Search for the cell housing the specified text and yield its [X, Y] center coordinate. 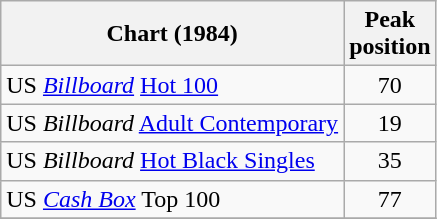
35 [390, 161]
19 [390, 123]
US Billboard Adult Contemporary [172, 123]
US Billboard Hot 100 [172, 85]
Chart (1984) [172, 34]
US Billboard Hot Black Singles [172, 161]
US Cash Box Top 100 [172, 199]
70 [390, 85]
77 [390, 199]
Peakposition [390, 34]
